Pinpoint the cell where the given text exists, returning its (x, y) midpoint coordinate. 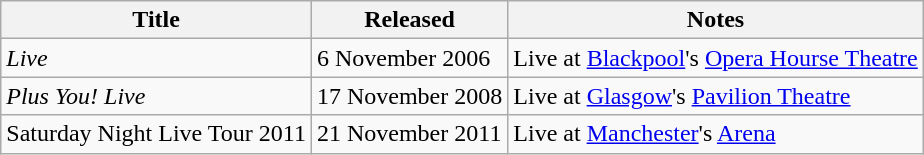
Live at Glasgow's Pavilion Theatre (716, 96)
Live at Manchester's Arena (716, 134)
Released (409, 20)
21 November 2011 (409, 134)
Plus You! Live (156, 96)
Saturday Night Live Tour 2011 (156, 134)
Title (156, 20)
Live at Blackpool's Opera Hourse Theatre (716, 58)
6 November 2006 (409, 58)
Notes (716, 20)
Live (156, 58)
17 November 2008 (409, 96)
